Identify which cell holds the provided text, then report its (X, Y) central coordinate. 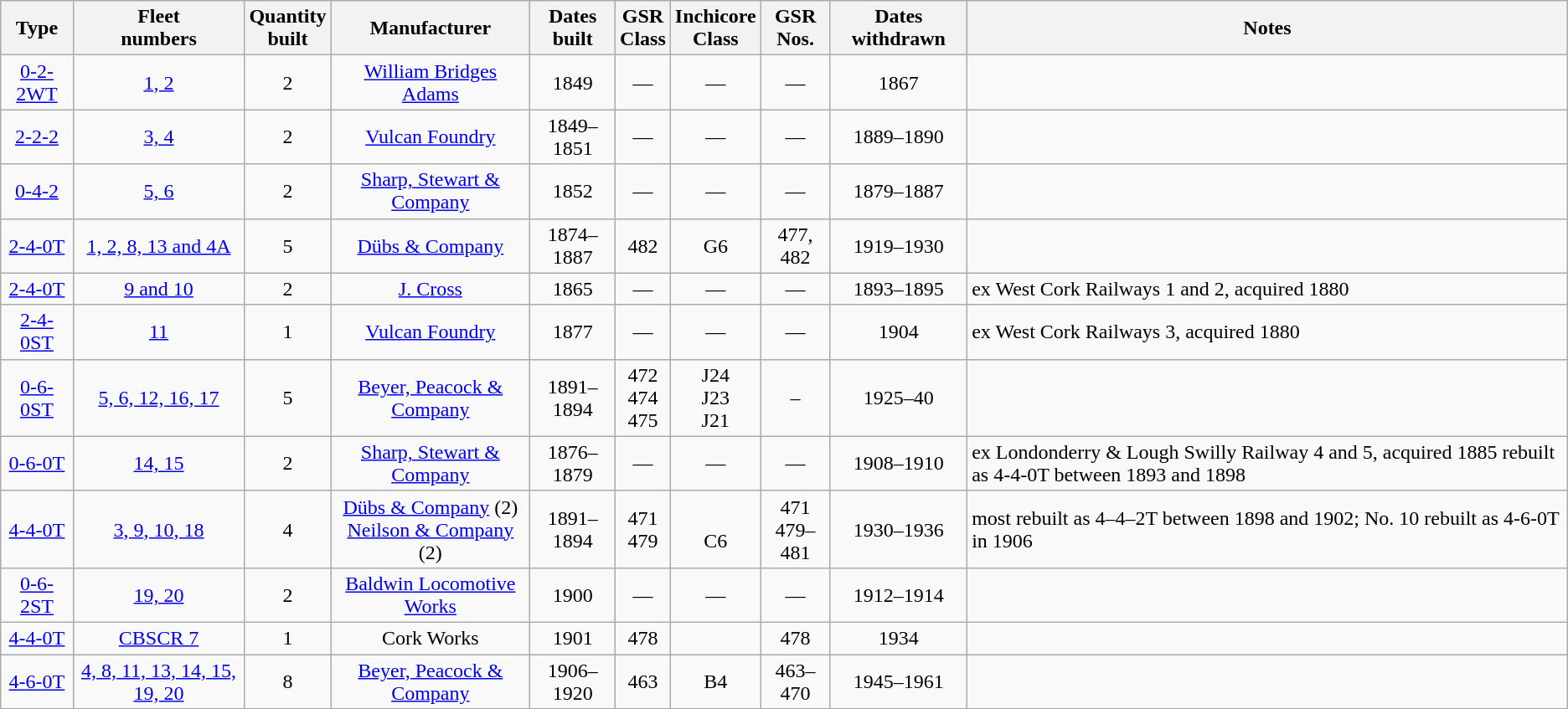
1, 2 (159, 82)
463–470 (796, 681)
2-4-0ST (37, 331)
GSRNos. (796, 28)
1874–1887 (573, 246)
463 (643, 681)
Datesbuilt (573, 28)
5, 6 (159, 191)
1900 (573, 594)
482 (643, 246)
Dübs & Company (431, 246)
ex West Cork Railways 3, acquired 1880 (1268, 331)
477, 482 (796, 246)
0-6-0ST (37, 398)
ex West Cork Railways 1 and 2, acquired 1880 (1268, 289)
Quantitybuilt (288, 28)
1852 (573, 191)
471479–481 (796, 529)
Cork Works (431, 638)
1849–1851 (573, 137)
most rebuilt as 4–4–2T between 1898 and 1902; No. 10 rebuilt as 4-6-0T in 1906 (1268, 529)
Type (37, 28)
Dates withdrawn (899, 28)
ex Londonderry & Lough Swilly Railway 4 and 5, acquired 1885 rebuilt as 4-4-0T between 1893 and 1898 (1268, 464)
Dübs & Company (2)Neilson & Company (2) (431, 529)
Notes (1268, 28)
1906–1920 (573, 681)
0-4-2 (37, 191)
1925–40 (899, 398)
William Bridges Adams (431, 82)
1877 (573, 331)
1930–1936 (899, 529)
3, 4 (159, 137)
Baldwin Locomotive Works (431, 594)
1, 2, 8, 13 and 4A (159, 246)
1904 (899, 331)
8 (288, 681)
G6 (715, 246)
1849 (573, 82)
0-6-0T (37, 464)
J. Cross (431, 289)
2-2-2 (37, 137)
5, 6, 12, 16, 17 (159, 398)
9 and 10 (159, 289)
3, 9, 10, 18 (159, 529)
1889–1890 (899, 137)
4 (288, 529)
1934 (899, 638)
471479 (643, 529)
1876–1879 (573, 464)
14, 15 (159, 464)
1945–1961 (899, 681)
GSRClass (643, 28)
0-6-2ST (37, 594)
0-2-2WT (37, 82)
4, 8, 11, 13, 14, 15, 19, 20 (159, 681)
11 (159, 331)
4-6-0T (37, 681)
19, 20 (159, 594)
B4 (715, 681)
1919–1930 (899, 246)
Manufacturer (431, 28)
– (796, 398)
472474475 (643, 398)
1912–1914 (899, 594)
1901 (573, 638)
1908–1910 (899, 464)
1893–1895 (899, 289)
J24J23J21 (715, 398)
1867 (899, 82)
Fleetnumbers (159, 28)
1879–1887 (899, 191)
InchicoreClass (715, 28)
C6 (715, 529)
1865 (573, 289)
CBSCR 7 (159, 638)
